Provide the [x, y] coordinate of the cell's center where the given text is located.  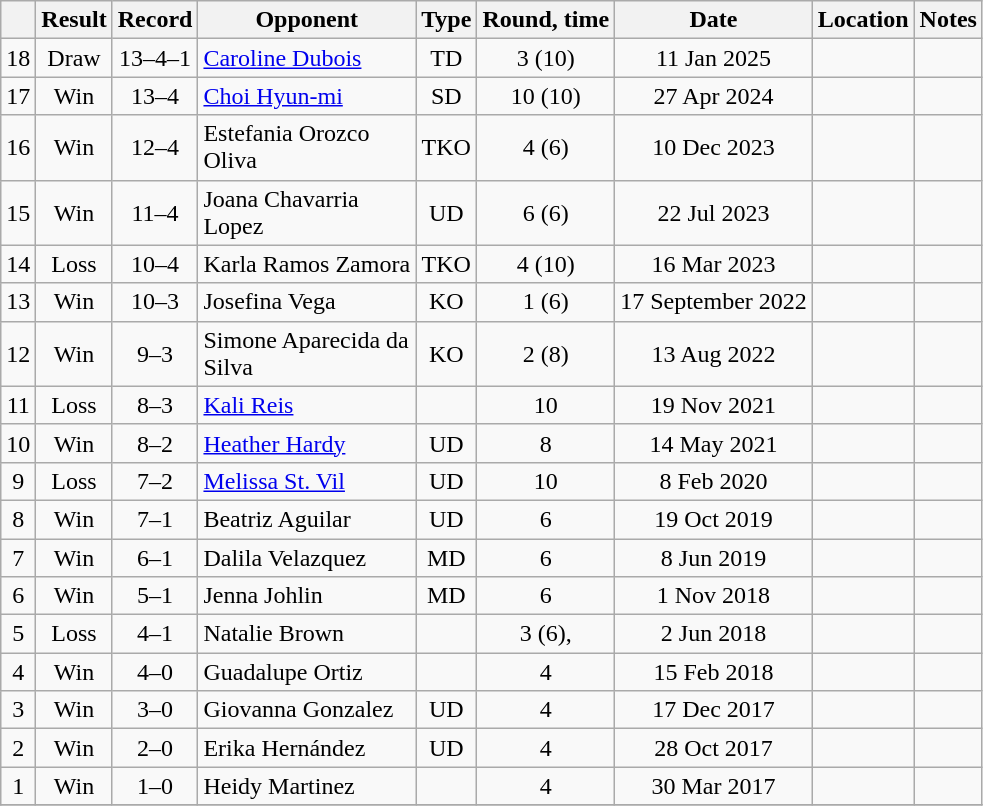
2 Jun 2018 [714, 634]
17 [18, 96]
16 Mar 2023 [714, 264]
3 (6), [546, 634]
6–1 [155, 557]
Location [863, 20]
Record [155, 20]
13 [18, 302]
14 [18, 264]
14 May 2021 [714, 443]
13–4–1 [155, 58]
8 Jun 2019 [714, 557]
10 Dec 2023 [714, 148]
3 (10) [546, 58]
1 (6) [546, 302]
11–4 [155, 212]
7–1 [155, 519]
4 (6) [546, 148]
27 Apr 2024 [714, 96]
4 (10) [546, 264]
Caroline Dubois [307, 58]
19 Oct 2019 [714, 519]
10–3 [155, 302]
17 Dec 2017 [714, 710]
1 Nov 2018 [714, 596]
22 Jul 2023 [714, 212]
6 (6) [546, 212]
Kali Reis [307, 405]
1–0 [155, 786]
SD [446, 96]
Beatriz Aguilar [307, 519]
11 [18, 405]
Joana ChavarriaLopez [307, 212]
Erika Hernández [307, 748]
7–2 [155, 481]
15 Feb 2018 [714, 672]
10 (10) [546, 96]
Opponent [307, 20]
10–4 [155, 264]
9–3 [155, 354]
Natalie Brown [307, 634]
Guadalupe Ortiz [307, 672]
Melissa St. Vil [307, 481]
19 Nov 2021 [714, 405]
Estefania OrozcoOliva [307, 148]
3–0 [155, 710]
Notes [948, 20]
3 [18, 710]
30 Mar 2017 [714, 786]
28 Oct 2017 [714, 748]
8 Feb 2020 [714, 481]
Choi Hyun-mi [307, 96]
Giovanna Gonzalez [307, 710]
5–1 [155, 596]
13 Aug 2022 [714, 354]
9 [18, 481]
16 [18, 148]
11 Jan 2025 [714, 58]
TD [446, 58]
Type [446, 20]
2–0 [155, 748]
4–0 [155, 672]
13–4 [155, 96]
Dalila Velazquez [307, 557]
18 [18, 58]
2 [18, 748]
Heather Hardy [307, 443]
8–2 [155, 443]
12 [18, 354]
7 [18, 557]
15 [18, 212]
1 [18, 786]
Round, time [546, 20]
Draw [74, 58]
8–3 [155, 405]
Simone Aparecida daSilva [307, 354]
Result [74, 20]
Jenna Johlin [307, 596]
Josefina Vega [307, 302]
5 [18, 634]
Heidy Martinez [307, 786]
Karla Ramos Zamora [307, 264]
Date [714, 20]
4–1 [155, 634]
2 (8) [546, 354]
12–4 [155, 148]
17 September 2022 [714, 302]
